Locate the cell with the specified text and output its (X, Y) center coordinate. 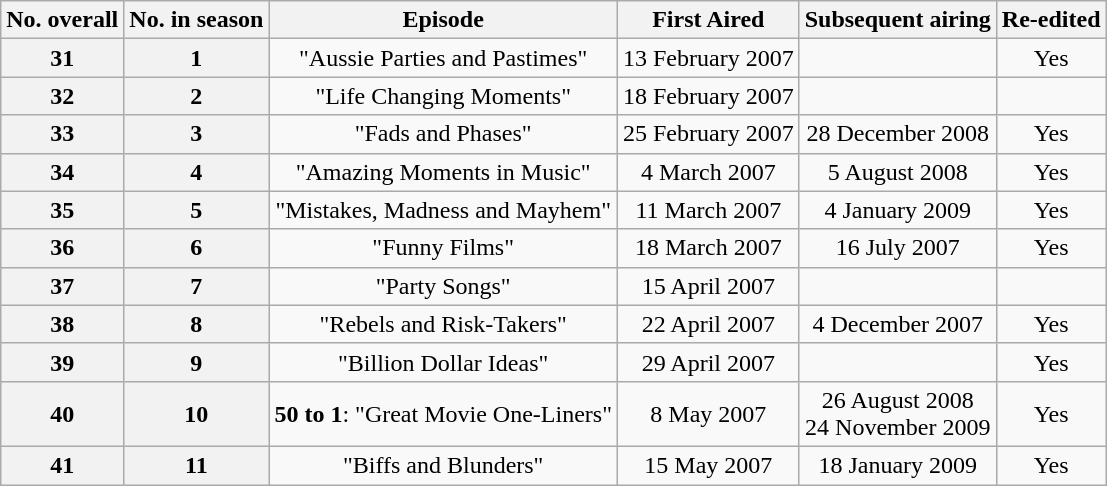
"Funny Films" (444, 248)
18 March 2007 (708, 248)
"Biffs and Blunders" (444, 465)
4 (196, 172)
5 (196, 210)
28 December 2008 (898, 134)
1 (196, 58)
13 February 2007 (708, 58)
"Amazing Moments in Music" (444, 172)
First Aired (708, 20)
"Rebels and Risk-Takers" (444, 324)
22 April 2007 (708, 324)
10 (196, 414)
9 (196, 362)
2 (196, 96)
40 (62, 414)
25 February 2007 (708, 134)
15 May 2007 (708, 465)
8 (196, 324)
32 (62, 96)
"Life Changing Moments" (444, 96)
18 January 2009 (898, 465)
"Mistakes, Madness and Mayhem" (444, 210)
16 July 2007 (898, 248)
36 (62, 248)
"Fads and Phases" (444, 134)
26 August 200824 November 2009 (898, 414)
Subsequent airing (898, 20)
4 December 2007 (898, 324)
"Aussie Parties and Pastimes" (444, 58)
34 (62, 172)
39 (62, 362)
5 August 2008 (898, 172)
29 April 2007 (708, 362)
33 (62, 134)
35 (62, 210)
31 (62, 58)
11 (196, 465)
4 January 2009 (898, 210)
7 (196, 286)
37 (62, 286)
3 (196, 134)
18 February 2007 (708, 96)
15 April 2007 (708, 286)
"Party Songs" (444, 286)
38 (62, 324)
8 May 2007 (708, 414)
No. in season (196, 20)
"Billion Dollar Ideas" (444, 362)
Re-edited (1051, 20)
50 to 1: "Great Movie One-Liners" (444, 414)
Episode (444, 20)
11 March 2007 (708, 210)
41 (62, 465)
4 March 2007 (708, 172)
6 (196, 248)
No. overall (62, 20)
